Output the (X, Y) coordinate of the center of the cell containing the given text.  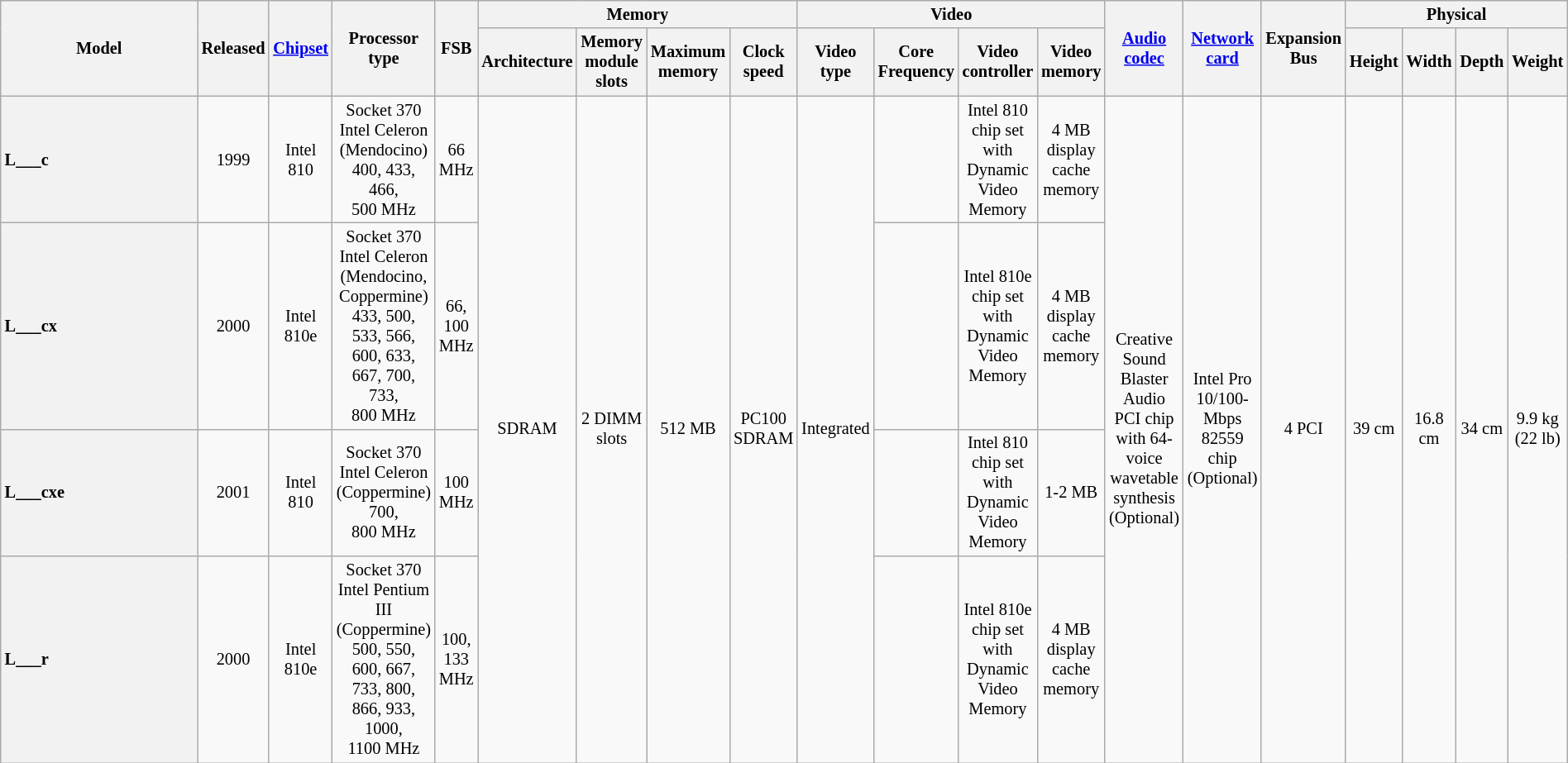
Height (1374, 62)
Integrated (835, 430)
Clock speed (763, 62)
Architecture (528, 62)
L___cxe (99, 493)
Video memory (1071, 62)
Processor type (384, 48)
Maximum memory (688, 62)
39 cm (1374, 430)
66, 100 MHz (457, 326)
Physical (1456, 14)
9.9 kg (22 lb) (1537, 430)
66 MHz (457, 160)
Video controller (997, 62)
L___cx (99, 326)
Core Frequency (916, 62)
Audio codec (1145, 48)
1999 (233, 160)
Socket 370Intel Celeron (Mendocino)400, 433, 466, 500 MHz (384, 160)
16.8 cm (1429, 430)
1-2 MB (1071, 493)
Video (951, 14)
L___c (99, 160)
Width (1429, 62)
Model (99, 48)
Memory (638, 14)
Creative Sound Blaster Audio PCI chip with 64-voice wavetable synthesis (Optional) (1145, 430)
Expansion Bus (1303, 48)
34 cm (1482, 430)
Released (233, 48)
FSB (457, 48)
Video type (835, 62)
Socket 370Intel Pentium III (Coppermine)500, 550, 600, 667, 733, 800, 866, 933, 1000, 1100 MHz (384, 660)
Memory module slots (611, 62)
Network card (1222, 48)
PC100 SDRAM (763, 430)
2 DIMM slots (611, 430)
Socket 370Intel Celeron (Coppermine)700, 800 MHz (384, 493)
Socket 370Intel Celeron (Mendocino, Coppermine)433, 500, 533, 566, 600, 633, 667, 700, 733, 800 MHz (384, 326)
512 MB (688, 430)
SDRAM (528, 430)
L___r (99, 660)
100 MHz (457, 493)
4 PCI (1303, 430)
2001 (233, 493)
Chipset (301, 48)
Weight (1537, 62)
100, 133 MHz (457, 660)
Intel Pro 10/100-Mbps 82559 chip (Optional) (1222, 430)
Depth (1482, 62)
